From the cell containing the given text, extract its center point as [X, Y] coordinate. 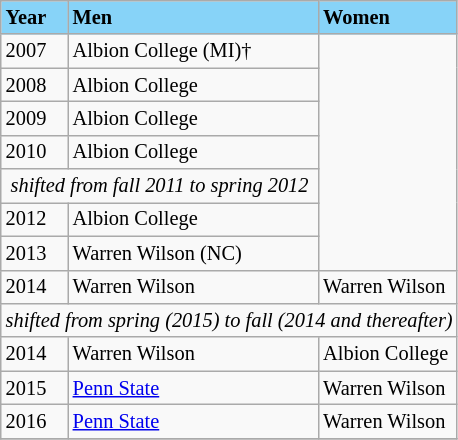
2013 [34, 253]
2007 [34, 51]
2015 [34, 388]
2010 [34, 152]
Warren Wilson (NC) [194, 253]
2016 [34, 421]
shifted from spring (2015) to fall (2014 and thereafter) [230, 320]
Men [194, 17]
shifted from fall 2011 to spring 2012 [160, 186]
2012 [34, 219]
Albion College (MI)† [194, 51]
2008 [34, 85]
2009 [34, 118]
Year [34, 17]
Women [388, 17]
